For the text-containing cell, return its midpoint in [X, Y] coordinate format. 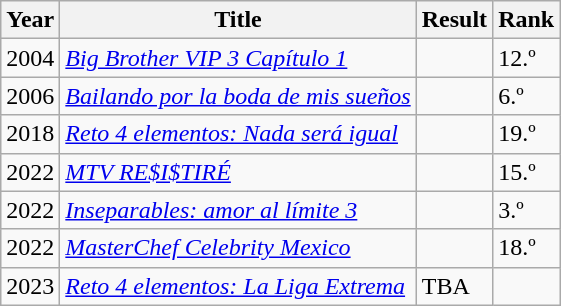
Title [238, 20]
2018 [30, 134]
Year [30, 20]
MTV RE$I$TIRÉ [238, 172]
MasterChef Celebrity Mexico [238, 248]
12.º [526, 58]
Result [454, 20]
2023 [30, 286]
Big Brother VIP 3 Capítulo 1 [238, 58]
18.º [526, 248]
2004 [30, 58]
Reto 4 elementos: Nada será igual [238, 134]
Inseparables: amor al límite 3 [238, 210]
Bailando por la boda de mis sueños [238, 96]
15.º [526, 172]
Reto 4 elementos: La Liga Extrema [238, 286]
TBA [454, 286]
Rank [526, 20]
19.º [526, 134]
6.º [526, 96]
3.º [526, 210]
2006 [30, 96]
